Capture the cell that displays the provided text and extract its (X, Y) central coordinate. 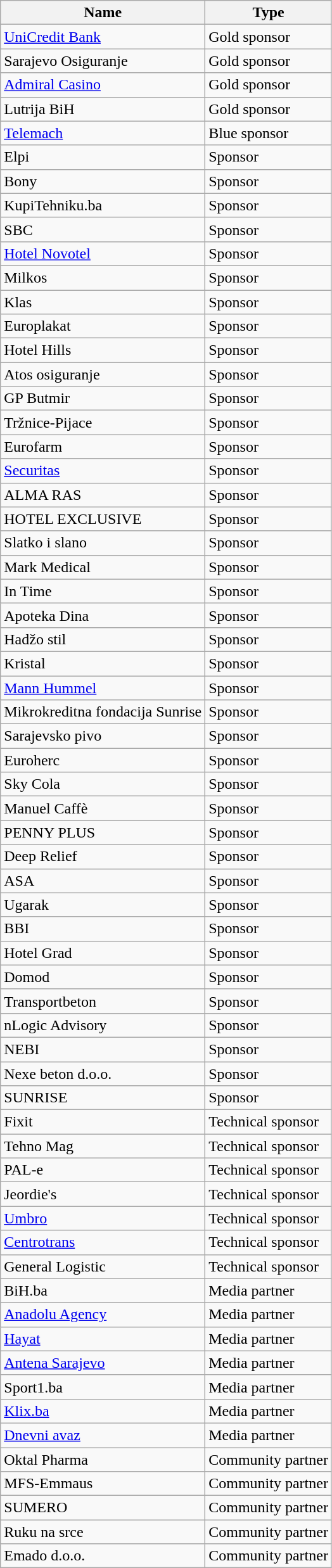
Admiral Casino (103, 85)
Hadžo stil (103, 639)
ASA (103, 881)
Manuel Caffè (103, 808)
Eurofarm (103, 447)
Anadolu Agency (103, 1315)
HOTEL EXCLUSIVE (103, 519)
Hotel Grad (103, 953)
Transportbeton (103, 1001)
Hayat (103, 1339)
General Logistic (103, 1266)
Oktal Pharma (103, 1459)
PAL-e (103, 1170)
Ugarak (103, 905)
Jeordie's (103, 1194)
In Time (103, 591)
Securitas (103, 471)
Name (103, 13)
Bony (103, 181)
Kristal (103, 663)
UniCredit Bank (103, 37)
BBI (103, 929)
Slatko i slano (103, 543)
Klas (103, 302)
Apoteka Dina (103, 615)
Fixit (103, 1122)
NEBI (103, 1049)
PENNY PLUS (103, 832)
Hotel Hills (103, 350)
Type (269, 13)
SUNRISE (103, 1098)
Sarajevsko pivo (103, 736)
Mikrokreditna fondacija Sunrise (103, 712)
Blue sponsor (269, 133)
Nexe beton d.o.o. (103, 1074)
Klix.ba (103, 1411)
Centrotrans (103, 1242)
ALMA RAS (103, 495)
Sarajevo Osiguranje (103, 61)
Emado d.o.o. (103, 1556)
Tehno Mag (103, 1146)
Milkos (103, 277)
nLogic Advisory (103, 1025)
SBC (103, 229)
GP Butmir (103, 398)
Atos osiguranje (103, 374)
Domod (103, 977)
Antena Sarajevo (103, 1363)
MFS-Emmaus (103, 1484)
SUMERO (103, 1508)
Tržnice-Pijace (103, 423)
Elpi (103, 157)
KupiTehniku.ba (103, 205)
Dnevni avaz (103, 1435)
Mark Medical (103, 567)
Telemach (103, 133)
Deep Relief (103, 857)
Umbro (103, 1218)
Hotel Novotel (103, 253)
Europlakat (103, 326)
Ruku na srce (103, 1532)
Mann Hummel (103, 687)
Euroherc (103, 760)
Sport1.ba (103, 1387)
Lutrija BiH (103, 109)
BiH.ba (103, 1291)
Sky Cola (103, 784)
